Identify which cell holds the provided text, then report its [X, Y] central coordinate. 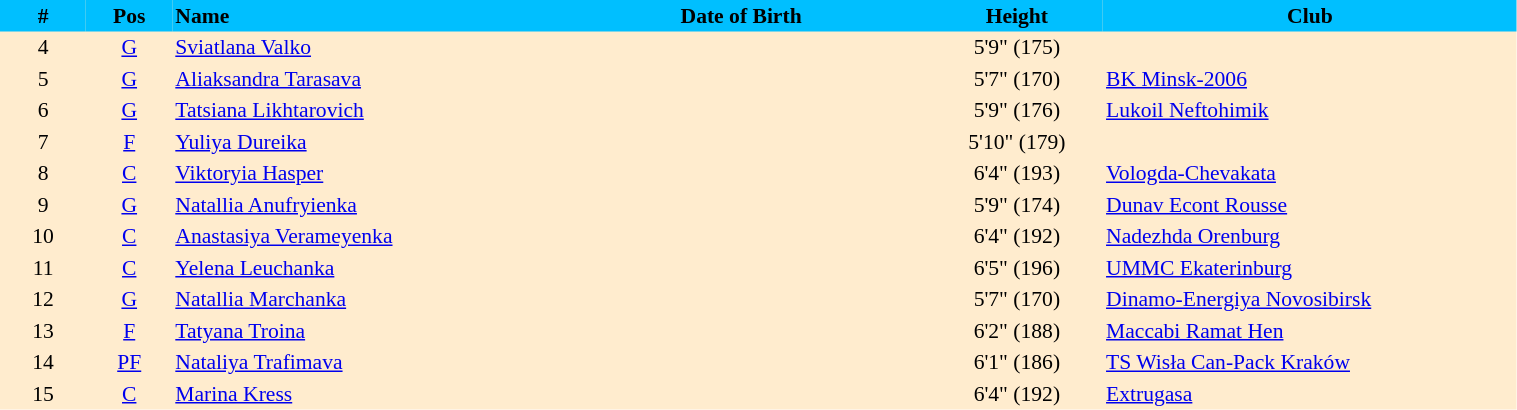
6'1" (186) [1017, 362]
Maccabi Ramat Hen [1310, 331]
Name [362, 16]
Extrugasa [1310, 394]
Dinamo-Energiya Novosibirsk [1310, 300]
14 [43, 362]
4 [43, 48]
Marina Kress [362, 394]
6'4" (193) [1017, 174]
Date of Birth [742, 16]
6 [43, 110]
Club [1310, 16]
Nadezhda Orenburg [1310, 236]
5'9" (176) [1017, 110]
Viktoryia Hasper [362, 174]
Natallia Anufryienka [362, 205]
Yuliya Dureika [362, 142]
15 [43, 394]
Tatsiana Likhtarovich [362, 110]
6'5" (196) [1017, 268]
13 [43, 331]
TS Wisła Can-Pack Kraków [1310, 362]
8 [43, 174]
5'10" (179) [1017, 142]
Aliaksandra Tarasava [362, 79]
PF [129, 362]
Anastasiya Verameyenka [362, 236]
Sviatlana Valko [362, 48]
11 [43, 268]
Lukoil Neftohimik [1310, 110]
Height [1017, 16]
5'9" (175) [1017, 48]
9 [43, 205]
7 [43, 142]
Natallia Marchanka [362, 300]
Yelena Leuchanka [362, 268]
10 [43, 236]
BK Minsk-2006 [1310, 79]
Nataliya Trafimava [362, 362]
Tatyana Troina [362, 331]
5 [43, 79]
6'2" (188) [1017, 331]
Dunav Econt Rousse [1310, 205]
5'9" (174) [1017, 205]
# [43, 16]
12 [43, 300]
Pos [129, 16]
UMMC Ekaterinburg [1310, 268]
Vologda-Chevakata [1310, 174]
